Return (x, y) of the center of cell containing provided text 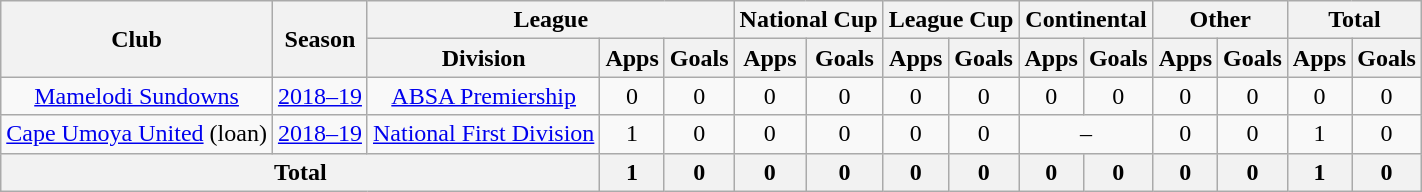
ABSA Premiership (483, 96)
National First Division (483, 134)
National Cup (808, 20)
League (550, 20)
– (1086, 134)
League Cup (951, 20)
Other (1220, 20)
Continental (1086, 20)
Mamelodi Sundowns (137, 96)
Club (137, 39)
Season (320, 39)
Division (483, 58)
Cape Umoya United (loan) (137, 134)
